Capture the cell that displays the provided text and extract its (x, y) central coordinate. 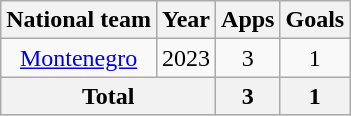
National team (79, 20)
Goals (315, 20)
Montenegro (79, 58)
Year (186, 20)
2023 (186, 58)
Total (108, 96)
Apps (248, 20)
